Find where the given text appears and provide that cell's center as [x, y] coordinate. 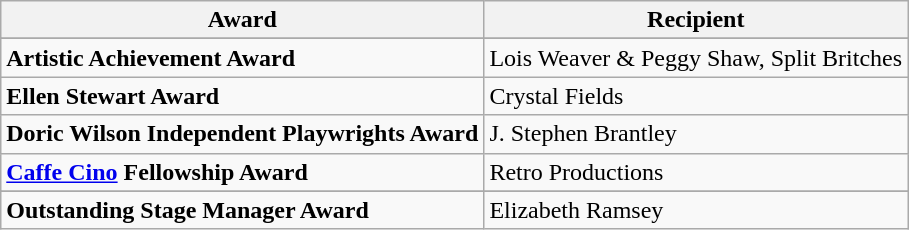
Recipient [696, 20]
Doric Wilson Independent Playwrights Award [242, 134]
Elizabeth Ramsey [696, 210]
J. Stephen Brantley [696, 134]
Ellen Stewart Award [242, 96]
Artistic Achievement Award [242, 58]
Caffe Cino Fellowship Award [242, 172]
Lois Weaver & Peggy Shaw, Split Britches [696, 58]
Retro Productions [696, 172]
Outstanding Stage Manager Award [242, 210]
Crystal Fields [696, 96]
Award [242, 20]
